Search for the cell housing the specified text and yield its [x, y] center coordinate. 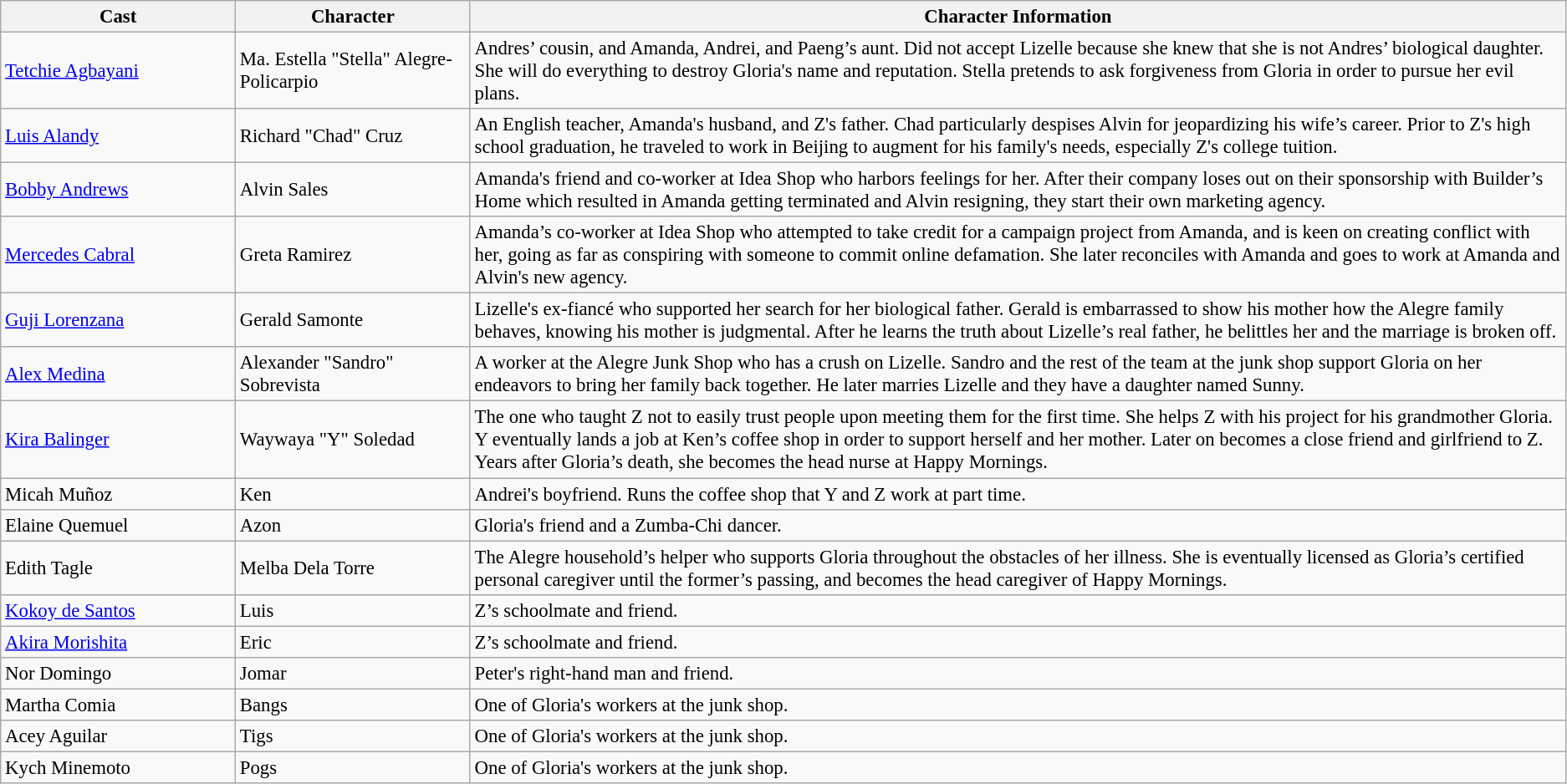
Andrei's boyfriend. Runs the coffee shop that Y and Z work at part time. [1018, 494]
Bangs [353, 705]
Martha Comia [119, 705]
Jomar [353, 674]
Acey Aguilar [119, 736]
Pogs [353, 767]
Cast [119, 17]
Eric [353, 642]
Alvin Sales [353, 191]
Guji Lorenzana [119, 321]
Mercedes Cabral [119, 255]
Luis [353, 610]
Nor Domingo [119, 674]
Alexander "Sandro" Sobrevista [353, 374]
Elaine Quemuel [119, 525]
Character Information [1018, 17]
Richard "Chad" Cruz [353, 135]
Gloria's friend and a Zumba-Chi dancer. [1018, 525]
Kokoy de Santos [119, 610]
Character [353, 17]
Melba Dela Torre [353, 568]
Kych Minemoto [119, 767]
Luis Alandy [119, 135]
Edith Tagle [119, 568]
Gerald Samonte [353, 321]
Greta Ramirez [353, 255]
Peter's right-hand man and friend. [1018, 674]
Azon [353, 525]
Bobby Andrews [119, 191]
Waywaya "Y" Soledad [353, 440]
Micah Muñoz [119, 494]
Kira Balinger [119, 440]
Tetchie Agbayani [119, 71]
Ma. Estella "Stella" Alegre-Policarpio [353, 71]
Akira Morishita [119, 642]
Alex Medina [119, 374]
Tigs [353, 736]
Ken [353, 494]
